Locate the cell with the specified text and output its [X, Y] center coordinate. 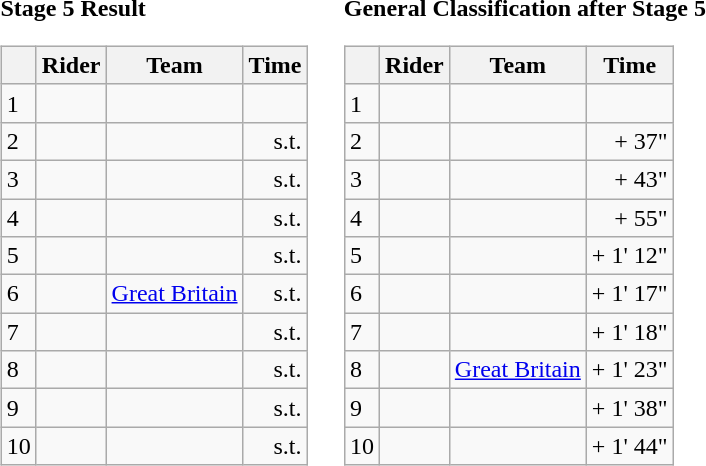
+ 1' 18" [630, 332]
+ 43" [630, 179]
+ 1' 17" [630, 294]
+ 1' 44" [630, 446]
+ 55" [630, 217]
+ 1' 38" [630, 408]
+ 1' 23" [630, 370]
+ 1' 12" [630, 256]
+ 37" [630, 141]
